Provide the (X, Y) coordinate of the cell's center where the given text is located.  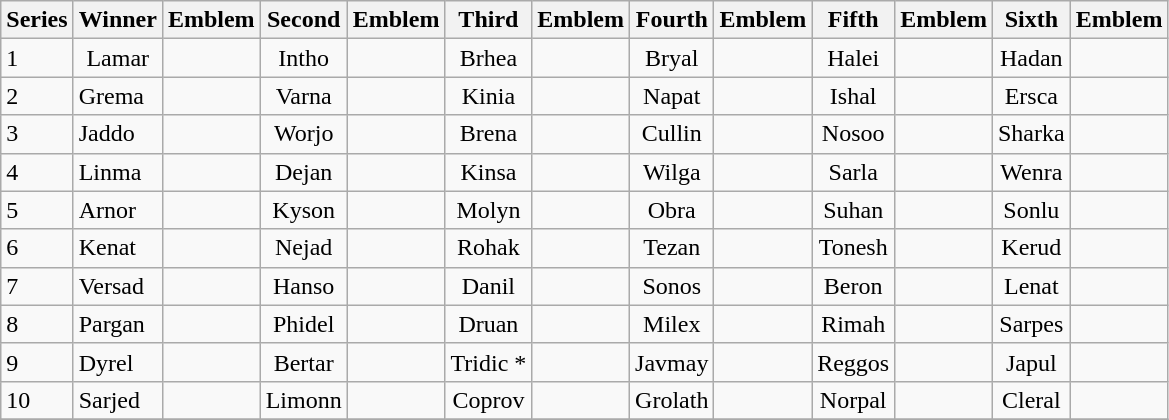
Jaddo (118, 134)
Sharka (1031, 134)
Norpal (854, 400)
Tonesh (854, 248)
Series (37, 20)
2 (37, 96)
7 (37, 286)
Bertar (304, 362)
Napat (672, 96)
Sonlu (1031, 210)
6 (37, 248)
Lamar (118, 58)
Obra (672, 210)
Grema (118, 96)
Beron (854, 286)
Third (488, 20)
Kinsa (488, 172)
Intho (304, 58)
Cullin (672, 134)
Brhea (488, 58)
Winner (118, 20)
Pargan (118, 324)
Rimah (854, 324)
Druan (488, 324)
1 (37, 58)
5 (37, 210)
Kinia (488, 96)
Sarjed (118, 400)
Varna (304, 96)
Hanso (304, 286)
Phidel (304, 324)
Cleral (1031, 400)
8 (37, 324)
Kerud (1031, 248)
9 (37, 362)
Fourth (672, 20)
4 (37, 172)
Nejad (304, 248)
Dejan (304, 172)
Lenat (1031, 286)
Sarpes (1031, 324)
Fifth (854, 20)
Rohak (488, 248)
Ishal (854, 96)
Ersca (1031, 96)
Wilga (672, 172)
3 (37, 134)
Wenra (1031, 172)
Hadan (1031, 58)
Kyson (304, 210)
Versad (118, 286)
Second (304, 20)
Dyrel (118, 362)
Sixth (1031, 20)
Suhan (854, 210)
10 (37, 400)
Tezan (672, 248)
Bryal (672, 58)
Linma (118, 172)
Reggos (854, 362)
Grolath (672, 400)
Tridic * (488, 362)
Kenat (118, 248)
Worjo (304, 134)
Japul (1031, 362)
Javmay (672, 362)
Danil (488, 286)
Limonn (304, 400)
Nosoo (854, 134)
Molyn (488, 210)
Coprov (488, 400)
Sarla (854, 172)
Arnor (118, 210)
Brena (488, 134)
Halei (854, 58)
Sonos (672, 286)
Milex (672, 324)
